Pinpoint the cell where the given text exists, returning its [x, y] midpoint coordinate. 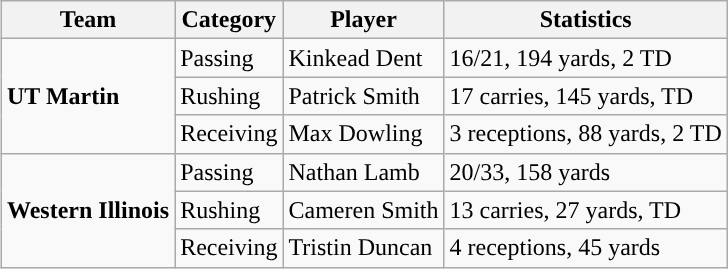
Nathan Lamb [364, 172]
20/33, 158 yards [586, 172]
Team [88, 20]
Statistics [586, 20]
Player [364, 20]
Patrick Smith [364, 96]
3 receptions, 88 yards, 2 TD [586, 134]
Max Dowling [364, 134]
16/21, 194 yards, 2 TD [586, 58]
UT Martin [88, 96]
Category [229, 20]
Cameren Smith [364, 210]
17 carries, 145 yards, TD [586, 96]
Western Illinois [88, 210]
Tristin Duncan [364, 248]
13 carries, 27 yards, TD [586, 210]
Kinkead Dent [364, 58]
4 receptions, 45 yards [586, 248]
